Extract the [x, y] coordinate from the center of the cell holding the provided text.  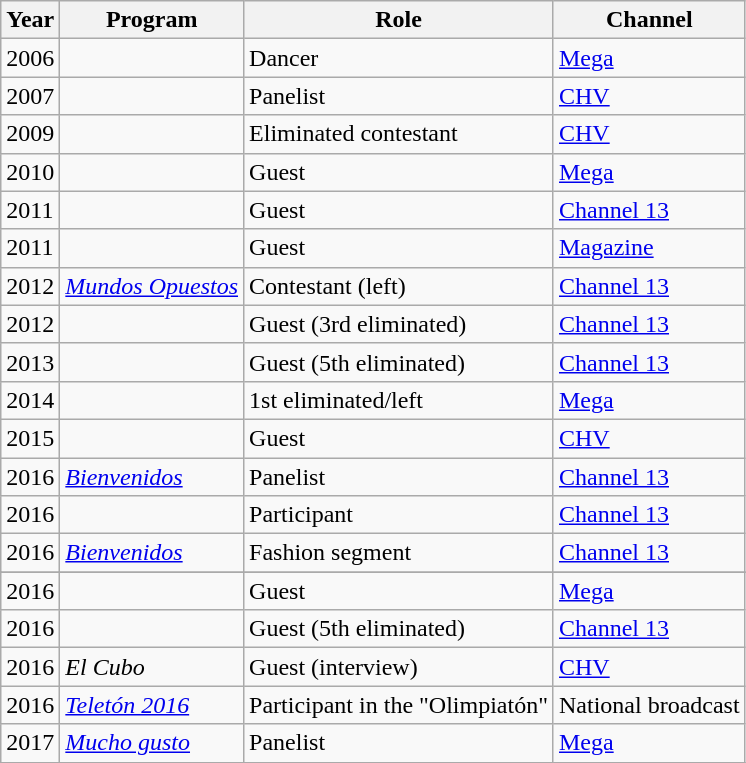
El Cubo [152, 667]
2013 [30, 362]
National broadcast [649, 705]
2007 [30, 96]
Teletón 2016 [152, 705]
2010 [30, 172]
Role [399, 20]
Mucho gusto [152, 743]
Year [30, 20]
Participant [399, 515]
Guest (3rd eliminated) [399, 324]
Fashion segment [399, 553]
Participant in the "Olimpiatón" [399, 705]
Magazine [649, 248]
2015 [30, 438]
2006 [30, 58]
Eliminated contestant [399, 134]
Dancer [399, 58]
2009 [30, 134]
1st eliminated/left [399, 400]
2014 [30, 400]
Mundos Opuestos [152, 286]
Guest (interview) [399, 667]
Program [152, 20]
Channel [649, 20]
2017 [30, 743]
Contestant (left) [399, 286]
